Find where the given text appears and provide that cell's center as [X, Y] coordinate. 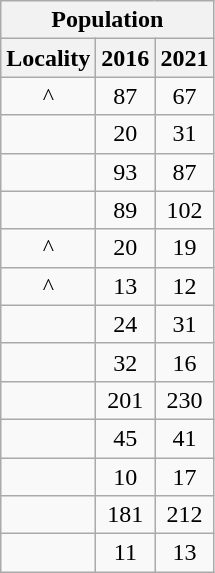
89 [126, 210]
Locality [48, 58]
45 [126, 438]
11 [126, 553]
93 [126, 172]
12 [184, 286]
67 [184, 96]
32 [126, 362]
19 [184, 248]
201 [126, 400]
181 [126, 515]
16 [184, 362]
230 [184, 400]
2021 [184, 58]
24 [126, 324]
2016 [126, 58]
212 [184, 515]
102 [184, 210]
10 [126, 477]
17 [184, 477]
Population [108, 20]
41 [184, 438]
